Determine the [x, y] coordinate at the center of the cell enclosing the given text.  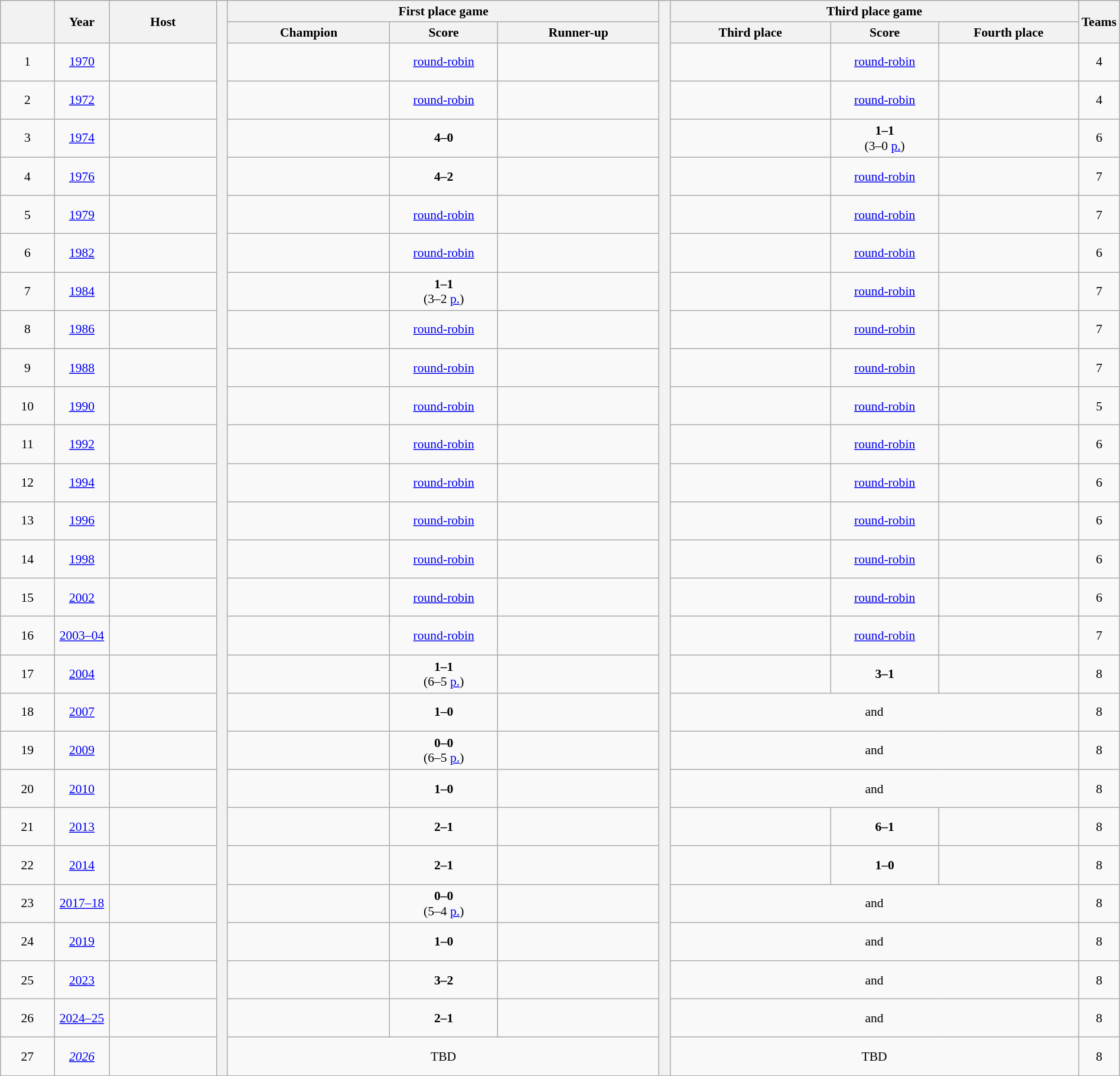
1982 [82, 253]
18 [27, 712]
2007 [82, 712]
2019 [82, 941]
1–1 (6–5 p.) [444, 674]
1–1 (3–2 p.) [444, 292]
Fourth place [1009, 32]
2024–25 [82, 1018]
25 [27, 980]
1972 [82, 100]
1979 [82, 215]
21 [27, 827]
2003–04 [82, 635]
14 [27, 560]
Third place game [874, 11]
23 [27, 904]
Runner-up [579, 32]
3 [27, 138]
Teams [1099, 21]
27 [27, 1057]
1976 [82, 177]
0–0 (5–4 p.) [444, 904]
2026 [82, 1057]
3–1 [885, 674]
2004 [82, 674]
2014 [82, 866]
12 [27, 483]
19 [27, 750]
1990 [82, 406]
1994 [82, 483]
13 [27, 521]
6–1 [885, 827]
10 [27, 406]
2002 [82, 598]
9 [27, 369]
17 [27, 674]
Champion [308, 32]
1974 [82, 138]
24 [27, 941]
1996 [82, 521]
1992 [82, 444]
1 [27, 61]
Host [163, 21]
20 [27, 789]
11 [27, 444]
4–2 [444, 177]
Year [82, 21]
Third place [750, 32]
2 [27, 100]
3–2 [444, 980]
2009 [82, 750]
4–0 [444, 138]
26 [27, 1018]
First place game [443, 11]
1–1 (3–0 p.) [885, 138]
15 [27, 598]
0–0 (6–5 p.) [444, 750]
2013 [82, 827]
2023 [82, 980]
16 [27, 635]
1986 [82, 330]
1970 [82, 61]
22 [27, 866]
1998 [82, 560]
1984 [82, 292]
2017–18 [82, 904]
2010 [82, 789]
1988 [82, 369]
